Extract the (x, y) coordinate from the center of the cell holding the provided text.  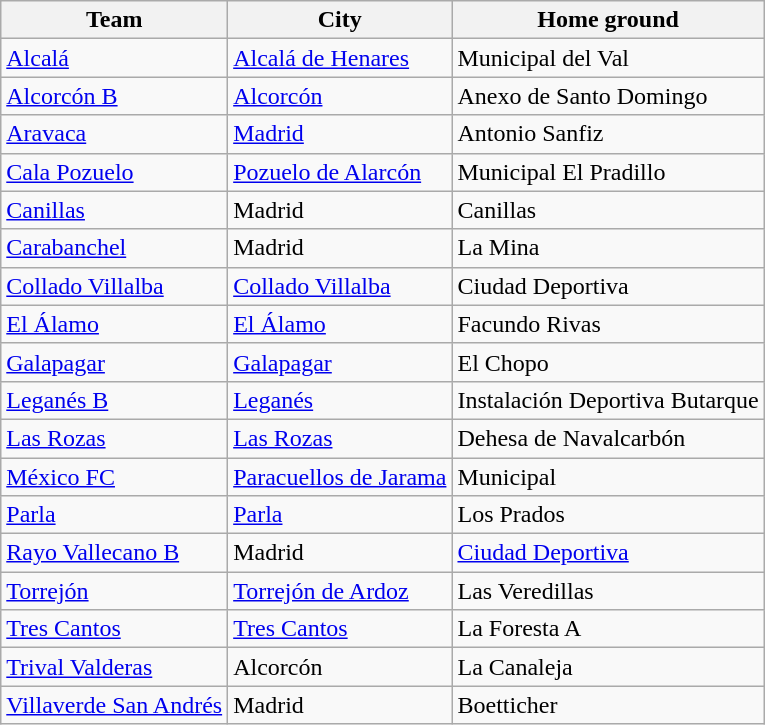
Torrejón de Ardoz (340, 591)
Boetticher (608, 705)
México FC (114, 477)
Pozuelo de Alarcón (340, 172)
Dehesa de Navalcarbón (608, 438)
Cala Pozuelo (114, 172)
Rayo Vallecano B (114, 553)
Leganés (340, 400)
Anexo de Santo Domingo (608, 96)
El Chopo (608, 362)
City (340, 20)
Paracuellos de Jarama (340, 477)
Antonio Sanfiz (608, 134)
Torrejón (114, 591)
Trival Valderas (114, 667)
Aravaca (114, 134)
Municipal (608, 477)
La Mina (608, 248)
Villaverde San Andrés (114, 705)
Team (114, 20)
Carabanchel (114, 248)
Municipal El Pradillo (608, 172)
Instalación Deportiva Butarque (608, 400)
Alcorcón B (114, 96)
Home ground (608, 20)
Facundo Rivas (608, 324)
La Canaleja (608, 667)
Los Prados (608, 515)
Las Veredillas (608, 591)
Alcalá (114, 58)
La Foresta A (608, 629)
Municipal del Val (608, 58)
Leganés B (114, 400)
Alcalá de Henares (340, 58)
